Return the (X, Y) coordinate for the center point of the cell that contains the specified text.  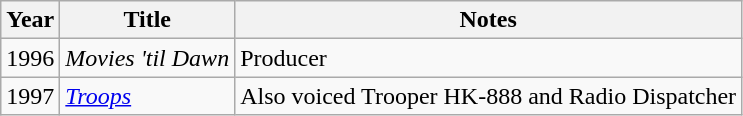
Movies 'til Dawn (148, 58)
1996 (30, 58)
Troops (148, 96)
Title (148, 20)
1997 (30, 96)
Producer (488, 58)
Also voiced Trooper HK-888 and Radio Dispatcher (488, 96)
Notes (488, 20)
Year (30, 20)
